Locate the cell with the specified text and output its (x, y) center coordinate. 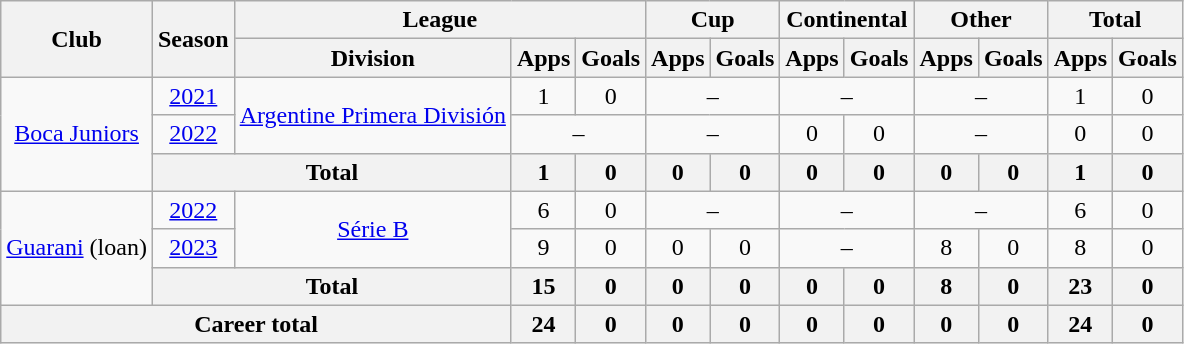
Club (77, 39)
Guarani (loan) (77, 248)
Argentine Primera División (372, 115)
Cup (713, 20)
League (440, 20)
2021 (193, 96)
Other (981, 20)
Boca Juniors (77, 134)
23 (1080, 286)
Division (372, 58)
9 (543, 248)
2023 (193, 248)
Continental (847, 20)
15 (543, 286)
Série B (372, 229)
Season (193, 39)
Career total (256, 324)
